Return (X, Y) of the center of cell containing provided text 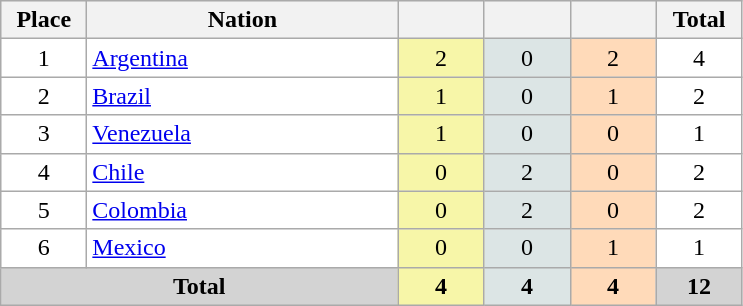
12 (699, 286)
Argentina (242, 58)
3 (44, 134)
6 (44, 248)
Nation (242, 20)
Colombia (242, 210)
Brazil (242, 96)
Venezuela (242, 134)
Mexico (242, 248)
Chile (242, 172)
Place (44, 20)
5 (44, 210)
